Determine the [x, y] coordinate at the center of the cell enclosing the given text.  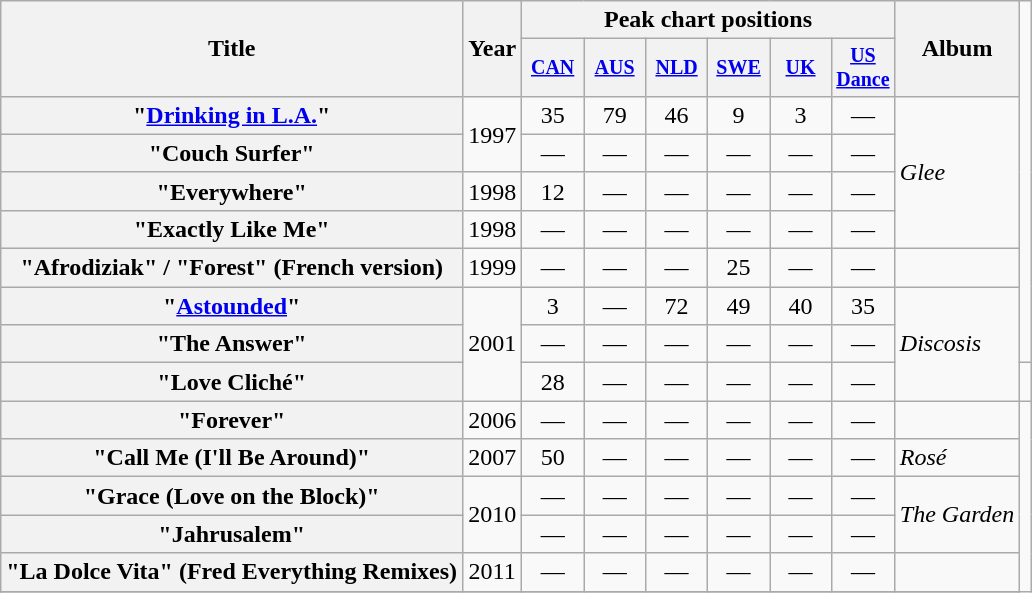
"Jahrusalem" [232, 534]
"La Dolce Vita" (Fred Everything Remixes) [232, 572]
"Couch Surfer" [232, 153]
50 [553, 458]
46 [677, 115]
1997 [492, 134]
Glee [957, 172]
Title [232, 49]
2006 [492, 420]
72 [677, 306]
2011 [492, 572]
79 [615, 115]
1999 [492, 268]
CAN [553, 68]
Rosé [957, 458]
25 [739, 268]
"Grace (Love on the Block)" [232, 496]
Year [492, 49]
Peak chart positions [708, 20]
2010 [492, 515]
12 [553, 191]
"Exactly Like Me" [232, 229]
SWE [739, 68]
"Love Cliché" [232, 382]
AUS [615, 68]
9 [739, 115]
Discosis [957, 344]
28 [553, 382]
UK [801, 68]
2001 [492, 344]
"Astounded" [232, 306]
2007 [492, 458]
"Call Me (I'll Be Around)" [232, 458]
Album [957, 49]
"Everywhere" [232, 191]
"Forever" [232, 420]
The Garden [957, 515]
49 [739, 306]
NLD [677, 68]
40 [801, 306]
"Afrodiziak" / "Forest" (French version) [232, 268]
USDance [864, 68]
"Drinking in L.A." [232, 115]
"The Answer" [232, 344]
